Output the (x, y) coordinate of the center of the cell containing the given text.  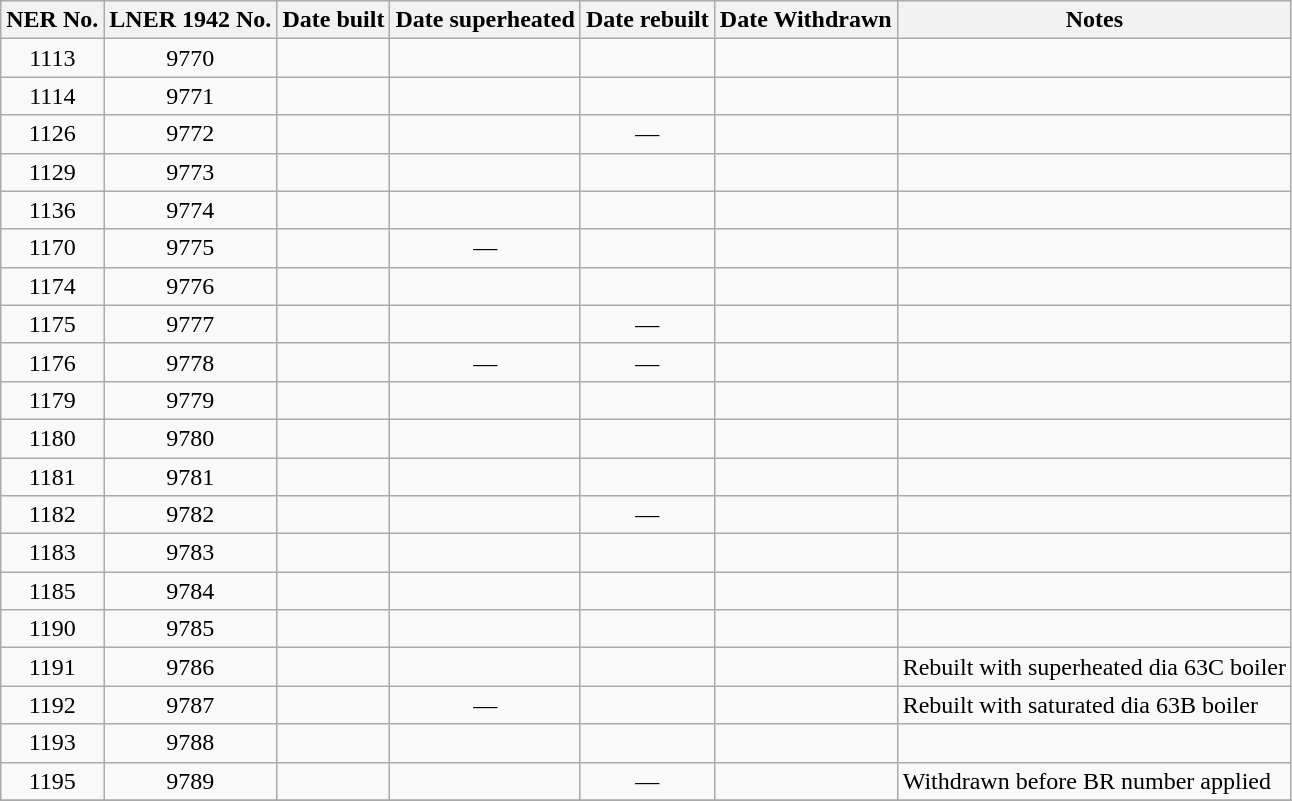
Date built (334, 20)
1193 (52, 743)
9789 (190, 781)
9773 (190, 172)
1175 (52, 324)
1170 (52, 248)
9776 (190, 286)
9785 (190, 629)
1126 (52, 134)
NER No. (52, 20)
9784 (190, 591)
9787 (190, 705)
LNER 1942 No. (190, 20)
9783 (190, 553)
9788 (190, 743)
9774 (190, 210)
Notes (1094, 20)
9781 (190, 477)
1185 (52, 591)
1181 (52, 477)
1174 (52, 286)
9782 (190, 515)
Date rebuilt (647, 20)
1192 (52, 705)
9771 (190, 96)
Withdrawn before BR number applied (1094, 781)
9772 (190, 134)
9786 (190, 667)
Rebuilt with superheated dia 63C boiler (1094, 667)
1176 (52, 362)
1113 (52, 58)
1183 (52, 553)
1114 (52, 96)
1179 (52, 400)
9777 (190, 324)
9770 (190, 58)
Date Withdrawn (806, 20)
9775 (190, 248)
1195 (52, 781)
9778 (190, 362)
1182 (52, 515)
Rebuilt with saturated dia 63B boiler (1094, 705)
1129 (52, 172)
1190 (52, 629)
1191 (52, 667)
1180 (52, 438)
1136 (52, 210)
9779 (190, 400)
9780 (190, 438)
Date superheated (485, 20)
